Extract the [X, Y] coordinate from the center of the cell holding the provided text.  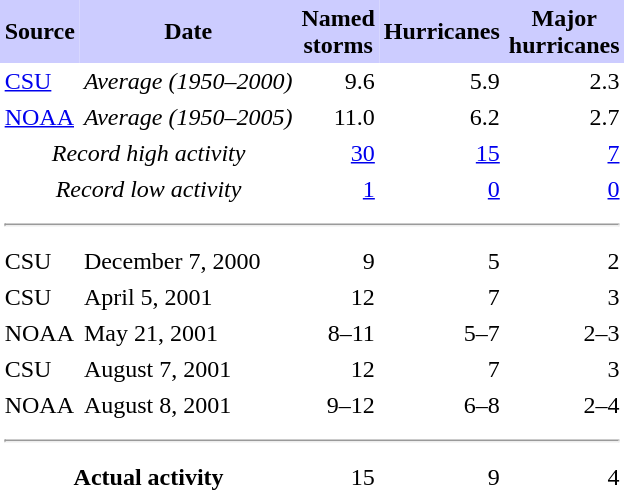
2–4 [564, 405]
May 21, 2001 [188, 333]
Namedstorms [338, 32]
Record high activity [148, 153]
2.3 [564, 81]
Average (1950–2000) [188, 81]
August 7, 2001 [188, 369]
Majorhurricanes [564, 32]
Average (1950–2005) [188, 117]
5 [442, 261]
9–12 [338, 405]
1 [338, 189]
6–8 [442, 405]
Date [188, 32]
5.9 [442, 81]
9 [338, 261]
30 [338, 153]
2.7 [564, 117]
2 [564, 261]
Record low activity [148, 189]
Hurricanes [442, 32]
2–3 [564, 333]
15 [442, 153]
August 8, 2001 [188, 405]
9.6 [338, 81]
6.2 [442, 117]
8–11 [338, 333]
December 7, 2000 [188, 261]
11.0 [338, 117]
Source [40, 32]
5–7 [442, 333]
April 5, 2001 [188, 297]
